For the text-containing cell, return its midpoint in (X, Y) coordinate format. 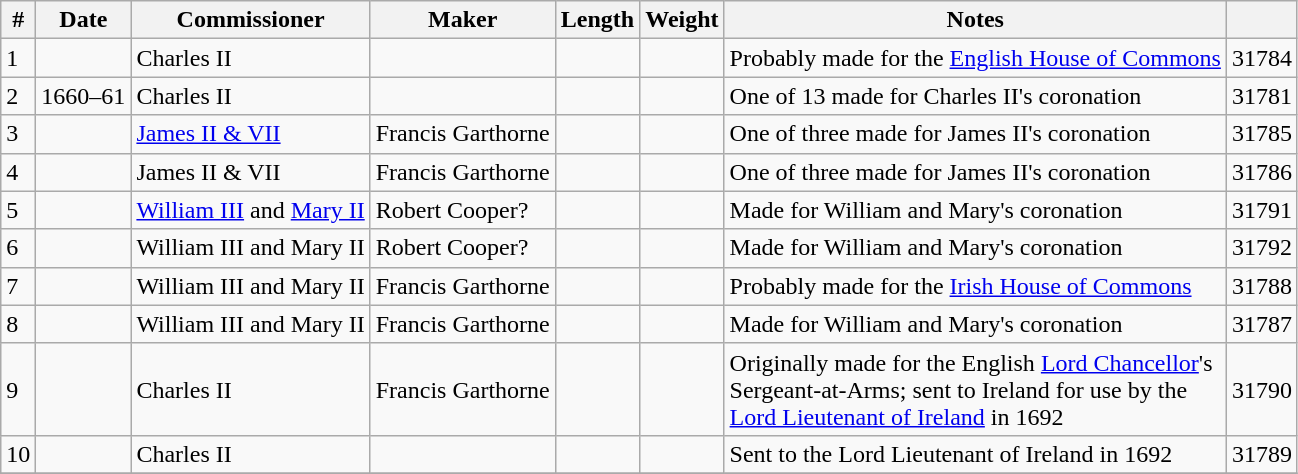
4 (18, 172)
31784 (1262, 58)
2 (18, 96)
Length (597, 20)
Maker (462, 20)
Date (84, 20)
Weight (682, 20)
8 (18, 324)
31788 (1262, 286)
# (18, 20)
5 (18, 210)
31785 (1262, 134)
Notes (975, 20)
6 (18, 248)
Probably made for the Irish House of Commons (975, 286)
Sent to the Lord Lieutenant of Ireland in 1692 (975, 454)
1 (18, 58)
31791 (1262, 210)
1660–61 (84, 96)
Commissioner (250, 20)
31790 (1262, 389)
Originally made for the English Lord Chancellor'sSergeant-at-Arms; sent to Ireland for use by theLord Lieutenant of Ireland in 1692 (975, 389)
31789 (1262, 454)
3 (18, 134)
31781 (1262, 96)
31786 (1262, 172)
Probably made for the English House of Commons (975, 58)
31792 (1262, 248)
9 (18, 389)
7 (18, 286)
10 (18, 454)
One of 13 made for Charles II's coronation (975, 96)
31787 (1262, 324)
